Detect which cell encompasses the target text, then output its (x, y) center coordinate. 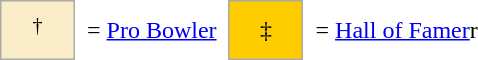
‡ (266, 30)
† (38, 30)
= Pro Bowler (152, 30)
